Determine the (x, y) coordinate at the center of the cell enclosing the given text.  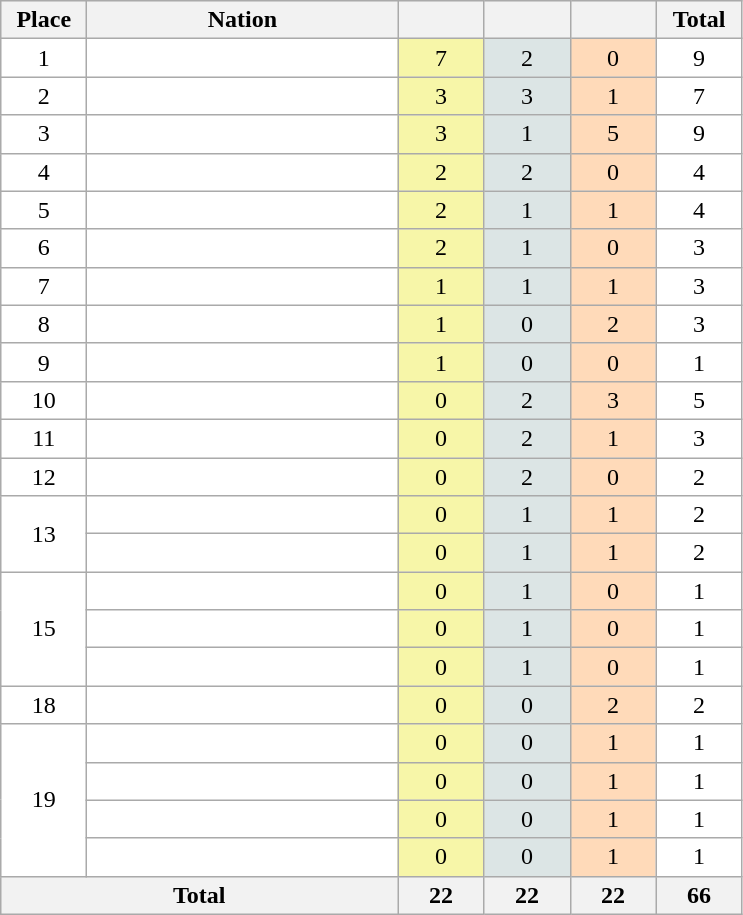
11 (44, 438)
10 (44, 400)
19 (44, 800)
Nation (242, 20)
15 (44, 629)
8 (44, 324)
13 (44, 534)
18 (44, 705)
Place (44, 20)
6 (44, 248)
12 (44, 477)
66 (699, 895)
